Scan for the cell matching the given text and deliver its (X, Y) coordinate at center. 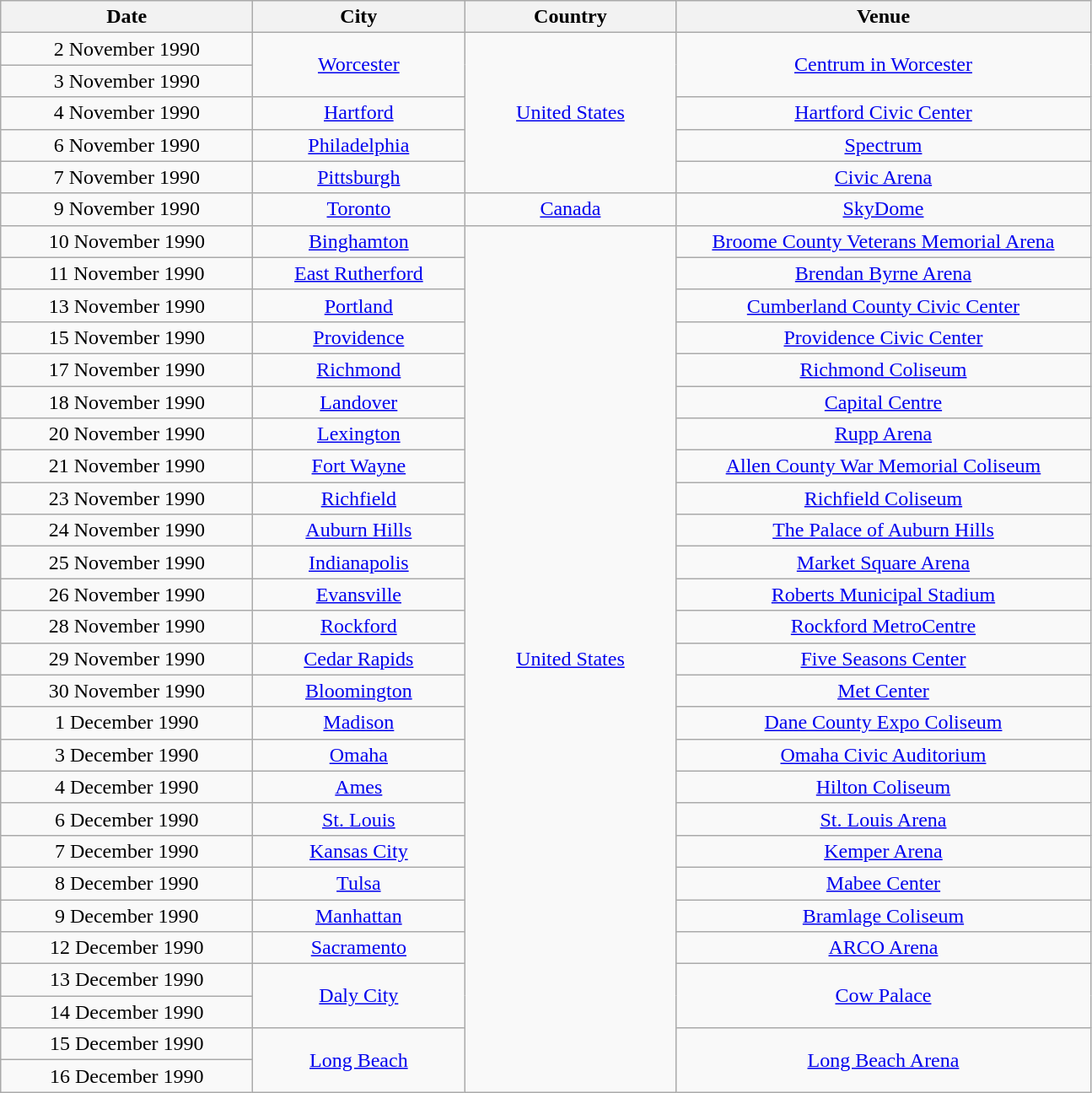
Fort Wayne (359, 466)
Cedar Rapids (359, 659)
Venue (884, 17)
Providence Civic Center (884, 337)
9 November 1990 (126, 209)
Hilton Coliseum (884, 787)
The Palace of Auburn Hills (884, 530)
4 December 1990 (126, 787)
Market Square Arena (884, 563)
Kemper Arena (884, 851)
Roberts Municipal Stadium (884, 595)
Auburn Hills (359, 530)
Spectrum (884, 145)
St. Louis (359, 819)
9 December 1990 (126, 915)
Centrum in Worcester (884, 65)
13 November 1990 (126, 305)
Manhattan (359, 915)
Pittsburgh (359, 177)
Bramlage Coliseum (884, 915)
Ames (359, 787)
Philadelphia (359, 145)
Hartford Civic Center (884, 113)
Toronto (359, 209)
29 November 1990 (126, 659)
Madison (359, 723)
Omaha Civic Auditorium (884, 755)
Tulsa (359, 883)
20 November 1990 (126, 434)
Mabee Center (884, 883)
Providence (359, 337)
Long Beach (359, 1060)
14 December 1990 (126, 1012)
17 November 1990 (126, 369)
Daly City (359, 996)
Evansville (359, 595)
Lexington (359, 434)
21 November 1990 (126, 466)
3 December 1990 (126, 755)
Sacramento (359, 948)
Richfield Coliseum (884, 498)
Hartford (359, 113)
Allen County War Memorial Coliseum (884, 466)
6 November 1990 (126, 145)
Canada (570, 209)
4 November 1990 (126, 113)
7 November 1990 (126, 177)
Binghamton (359, 241)
24 November 1990 (126, 530)
Long Beach Arena (884, 1060)
Richmond (359, 369)
25 November 1990 (126, 563)
City (359, 17)
11 November 1990 (126, 273)
ARCO Arena (884, 948)
15 December 1990 (126, 1044)
15 November 1990 (126, 337)
Bloomington (359, 691)
Rockford (359, 627)
12 December 1990 (126, 948)
2 November 1990 (126, 49)
1 December 1990 (126, 723)
Dane County Expo Coliseum (884, 723)
Civic Arena (884, 177)
East Rutherford (359, 273)
St. Louis Arena (884, 819)
23 November 1990 (126, 498)
Richfield (359, 498)
SkyDome (884, 209)
Richmond Coliseum (884, 369)
Indianapolis (359, 563)
13 December 1990 (126, 980)
Omaha (359, 755)
Country (570, 17)
Cow Palace (884, 996)
Rockford MetroCentre (884, 627)
Capital Centre (884, 402)
Five Seasons Center (884, 659)
28 November 1990 (126, 627)
Rupp Arena (884, 434)
Kansas City (359, 851)
Broome County Veterans Memorial Arena (884, 241)
8 December 1990 (126, 883)
26 November 1990 (126, 595)
6 December 1990 (126, 819)
7 December 1990 (126, 851)
10 November 1990 (126, 241)
3 November 1990 (126, 81)
30 November 1990 (126, 691)
Cumberland County Civic Center (884, 305)
Brendan Byrne Arena (884, 273)
Landover (359, 402)
Worcester (359, 65)
Met Center (884, 691)
Date (126, 17)
16 December 1990 (126, 1076)
18 November 1990 (126, 402)
Portland (359, 305)
